Return [x, y] of the center of cell containing provided text 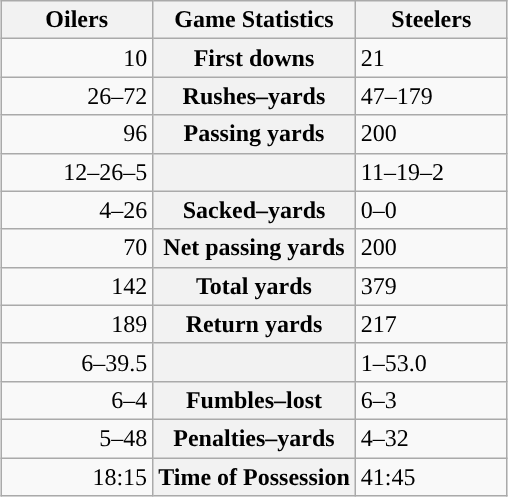
Steelers [431, 20]
0–0 [431, 210]
4–26 [77, 210]
1–53.0 [431, 362]
Net passing yards [254, 248]
70 [77, 248]
Passing yards [254, 134]
Return yards [254, 324]
21 [431, 58]
96 [77, 134]
11–19–2 [431, 172]
142 [77, 286]
26–72 [77, 96]
189 [77, 324]
Rushes–yards [254, 96]
217 [431, 324]
41:45 [431, 477]
6–4 [77, 400]
Oilers [77, 20]
6–3 [431, 400]
18:15 [77, 477]
379 [431, 286]
Sacked–yards [254, 210]
Game Statistics [254, 20]
Time of Possession [254, 477]
4–32 [431, 438]
10 [77, 58]
Fumbles–lost [254, 400]
47–179 [431, 96]
12–26–5 [77, 172]
Penalties–yards [254, 438]
First downs [254, 58]
6–39.5 [77, 362]
5–48 [77, 438]
Total yards [254, 286]
